Identify which cell holds the provided text, then report its [X, Y] central coordinate. 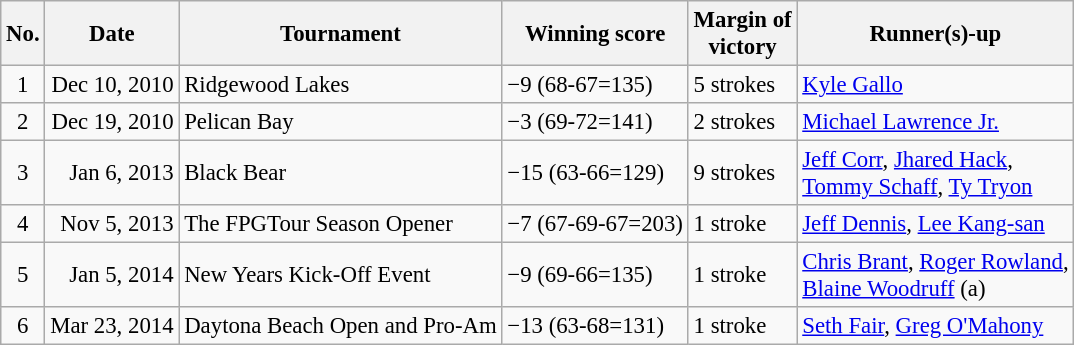
−9 (68-67=135) [595, 85]
Black Bear [340, 174]
Jeff Dennis, Lee Kang-san [936, 224]
Kyle Gallo [936, 85]
2 strokes [742, 122]
Dec 10, 2010 [112, 85]
−15 (63-66=129) [595, 174]
No. [23, 34]
Runner(s)-up [936, 34]
Margin ofvictory [742, 34]
9 strokes [742, 174]
Pelican Bay [340, 122]
3 [23, 174]
2 [23, 122]
Jan 6, 2013 [112, 174]
Jan 5, 2014 [112, 276]
Jeff Corr, Jhared Hack, Tommy Schaff, Ty Tryon [936, 174]
Tournament [340, 34]
4 [23, 224]
5 strokes [742, 85]
5 [23, 276]
The FPGTour Season Opener [340, 224]
Winning score [595, 34]
1 [23, 85]
New Years Kick-Off Event [340, 276]
Date [112, 34]
Michael Lawrence Jr. [936, 122]
Dec 19, 2010 [112, 122]
Nov 5, 2013 [112, 224]
−9 (69-66=135) [595, 276]
−3 (69-72=141) [595, 122]
Chris Brant, Roger Rowland, Blaine Woodruff (a) [936, 276]
Ridgewood Lakes [340, 85]
−7 (67-69-67=203) [595, 224]
